Pinpoint the cell where the given text exists, returning its (X, Y) midpoint coordinate. 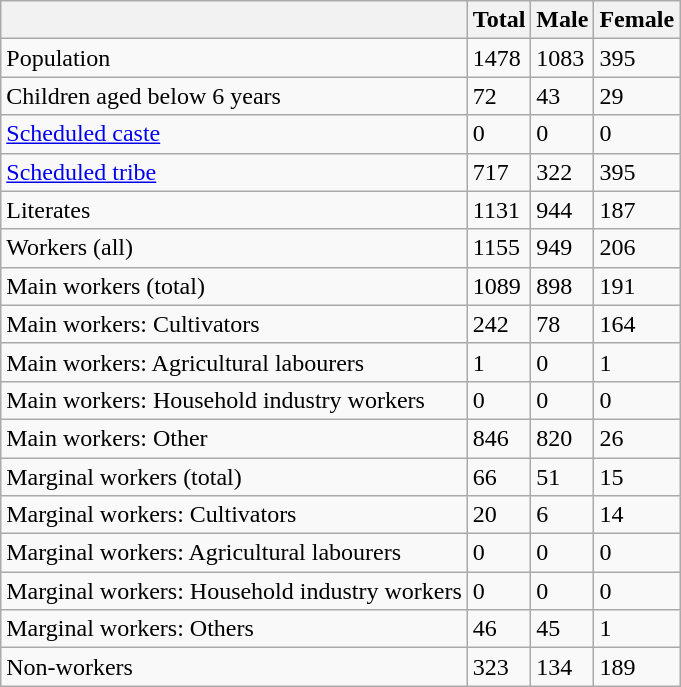
820 (562, 438)
Main workers: Agricultural labourers (234, 362)
323 (499, 667)
206 (637, 248)
1089 (499, 286)
846 (499, 438)
191 (637, 286)
Female (637, 20)
1155 (499, 248)
Male (562, 20)
Main workers: Cultivators (234, 324)
717 (499, 172)
242 (499, 324)
29 (637, 96)
Marginal workers: Household industry workers (234, 591)
Marginal workers: Cultivators (234, 515)
Main workers: Household industry workers (234, 400)
6 (562, 515)
134 (562, 667)
898 (562, 286)
1131 (499, 210)
322 (562, 172)
51 (562, 477)
14 (637, 515)
26 (637, 438)
Marginal workers: Agricultural labourers (234, 553)
Marginal workers: Others (234, 629)
Marginal workers (total) (234, 477)
20 (499, 515)
Non-workers (234, 667)
1478 (499, 58)
Literates (234, 210)
45 (562, 629)
164 (637, 324)
43 (562, 96)
Main workers: Other (234, 438)
15 (637, 477)
Total (499, 20)
949 (562, 248)
944 (562, 210)
46 (499, 629)
Children aged below 6 years (234, 96)
Workers (all) (234, 248)
66 (499, 477)
1083 (562, 58)
72 (499, 96)
Scheduled caste (234, 134)
187 (637, 210)
Population (234, 58)
78 (562, 324)
Main workers (total) (234, 286)
189 (637, 667)
Scheduled tribe (234, 172)
